Scan for the cell matching the given text and deliver its (X, Y) coordinate at center. 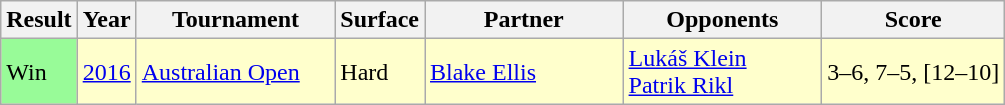
Win (39, 72)
Tournament (236, 20)
Lukáš Klein Patrik Rikl (722, 72)
3–6, 7–5, [12–10] (914, 72)
Australian Open (236, 72)
Surface (380, 20)
Partner (524, 20)
Opponents (722, 20)
Blake Ellis (524, 72)
2016 (106, 72)
Score (914, 20)
Year (106, 20)
Result (39, 20)
Hard (380, 72)
